Output the [X, Y] coordinate of the center of the cell containing the given text.  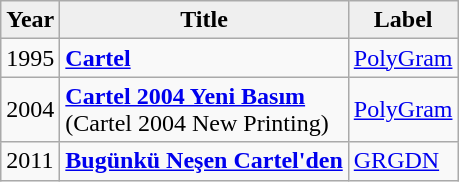
Cartel 2004 Yeni Basım (Cartel 2004 New Printing) [204, 110]
Bugünkü Neşen Cartel'den [204, 161]
Label [403, 20]
1995 [30, 58]
GRGDN [403, 161]
2011 [30, 161]
Year [30, 20]
2004 [30, 110]
Title [204, 20]
Cartel [204, 58]
